Identify which cell holds the provided text, then report its (X, Y) central coordinate. 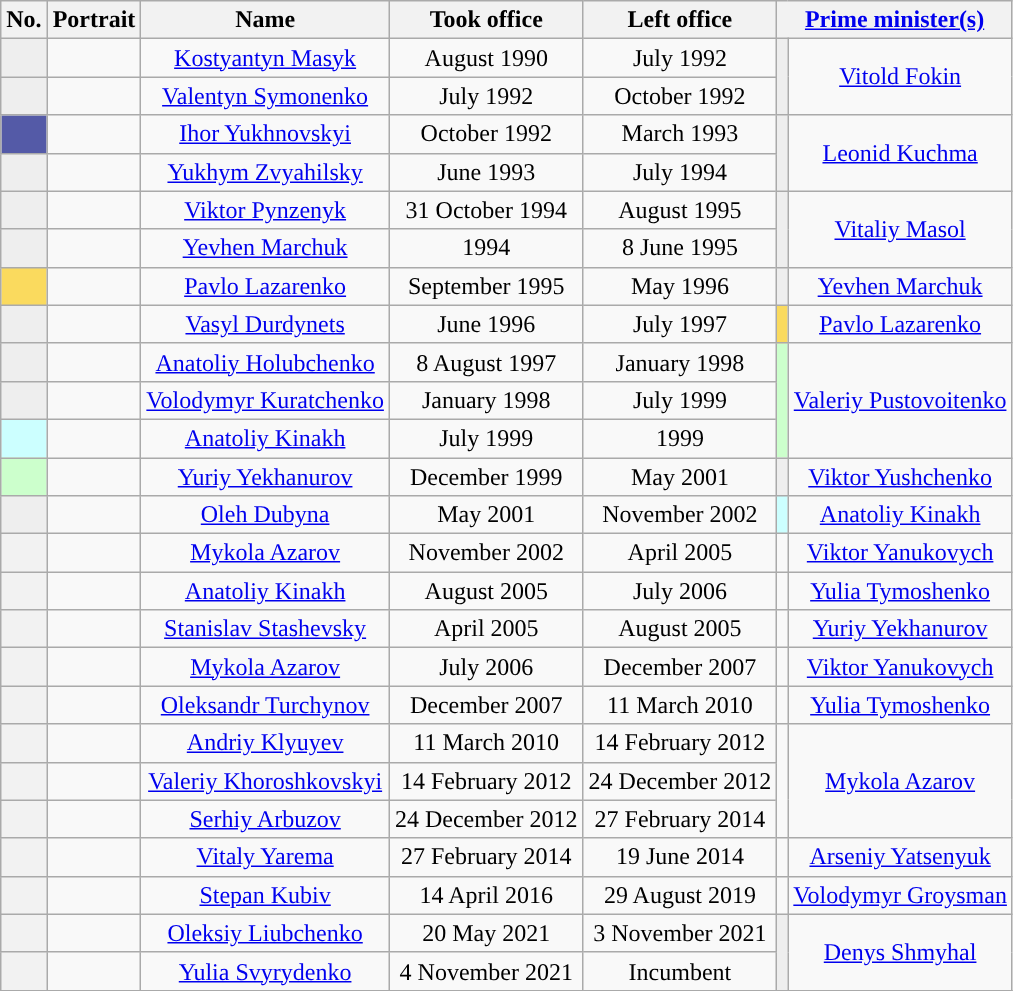
Vasyl Durdynets (266, 324)
Viktor Pynzenyk (266, 210)
June 1993 (486, 172)
July 1994 (680, 172)
Valentyn Symonenko (266, 96)
20 May 2021 (486, 933)
8 August 1997 (486, 362)
Volodymyr Kuratchenko (266, 400)
September 1995 (486, 286)
19 June 2014 (680, 857)
Oleh Dubyna (266, 515)
Vitold Fokin (900, 77)
May 1996 (680, 286)
3 November 2021 (680, 933)
Oleksandr Turchynov (266, 705)
Anatoliy Holubchenko (266, 362)
Stepan Kubiv (266, 895)
Arseniy Yatsenyuk (900, 857)
June 1996 (486, 324)
December 1999 (486, 477)
August 1990 (486, 58)
4 November 2021 (486, 971)
Portrait (94, 20)
Serhiy Arbuzov (266, 819)
Leonid Kuchma (900, 153)
August 1995 (680, 210)
Kostyantyn Masyk (266, 58)
Andriy Klyuyev (266, 743)
Prime minister(s) (895, 20)
Ihor Yukhnovskyi (266, 134)
Oleksiy Liubchenko (266, 933)
14 April 2016 (486, 895)
Name (266, 20)
Yukhym Zvyahilsky (266, 172)
Denys Shmyhal (900, 952)
Incumbent (680, 971)
Took office (486, 20)
Left office (680, 20)
No. (24, 20)
Yulia Svyrydenko (266, 971)
Valeriy Pustovoitenko (900, 400)
Vitaliy Masol (900, 229)
29 August 2019 (680, 895)
Vitaly Yarema (266, 857)
Stanislav Stashevsky (266, 629)
1994 (486, 248)
31 October 1994 (486, 210)
March 1993 (680, 134)
Valeriy Khoroshkovskyi (266, 781)
1999 (680, 438)
Viktor Yushchenko (900, 477)
Volodymyr Groysman (900, 895)
8 June 1995 (680, 248)
July 1997 (680, 324)
